Identify which cell holds the provided text, then report its [X, Y] central coordinate. 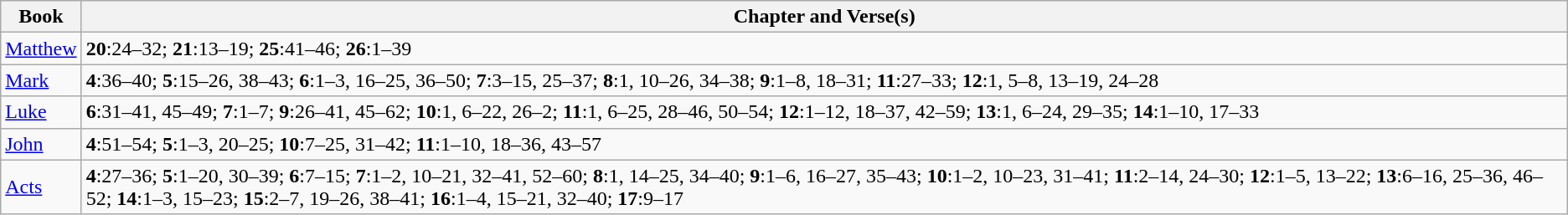
Luke [41, 112]
4:36–40; 5:15–26, 38–43; 6:1–3, 16–25, 36–50; 7:3–15, 25–37; 8:1, 10–26, 34–38; 9:1–8, 18–31; 11:27–33; 12:1, 5–8, 13–19, 24–28 [824, 80]
Chapter and Verse(s) [824, 17]
Mark [41, 80]
20:24–32; 21:13–19; 25:41–46; 26:1–39 [824, 49]
Book [41, 17]
Acts [41, 187]
John [41, 144]
6:31–41, 45–49; 7:1–7; 9:26–41, 45–62; 10:1, 6–22, 26–2; 11:1, 6–25, 28–46, 50–54; 12:1–12, 18–37, 42–59; 13:1, 6–24, 29–35; 14:1–10, 17–33 [824, 112]
4:51–54; 5:1–3, 20–25; 10:7–25, 31–42; 11:1–10, 18–36, 43–57 [824, 144]
Matthew [41, 49]
